Capture the cell that displays the provided text and extract its [x, y] central coordinate. 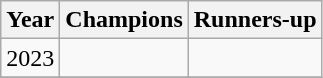
Year [30, 20]
2023 [30, 58]
Runners-up [255, 20]
Champions [124, 20]
